Return (x, y) of the center of cell containing provided text 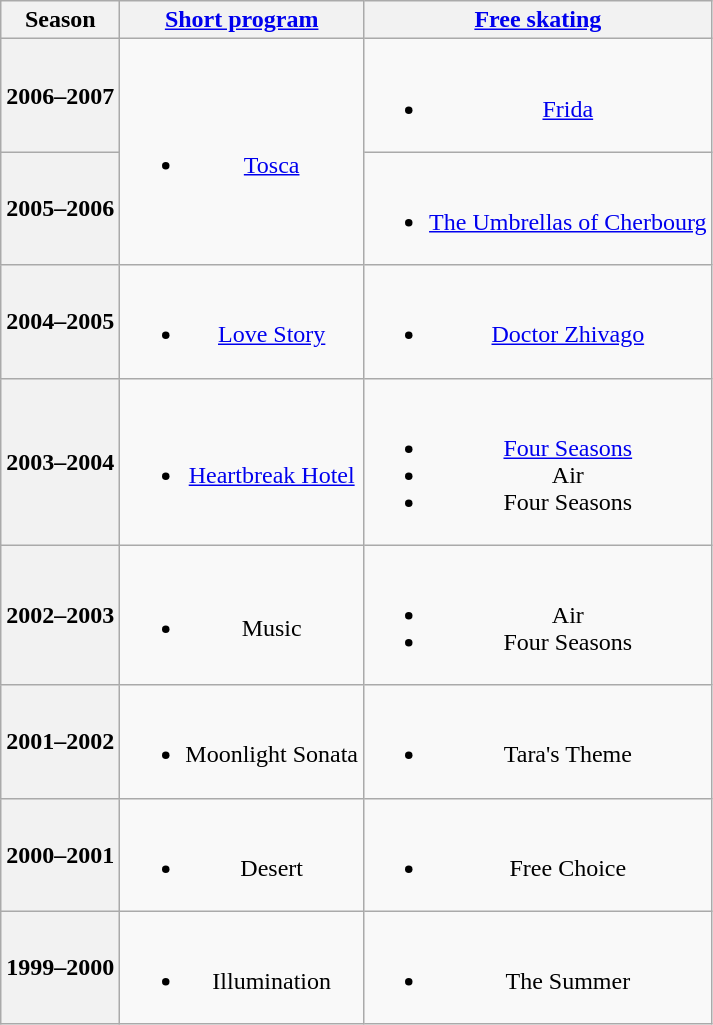
Desert (242, 854)
Moonlight Sonata (242, 742)
Season (60, 20)
Tara's Theme (538, 742)
Music (242, 615)
Doctor Zhivago (538, 322)
Frida (538, 96)
The Summer (538, 968)
Illumination (242, 968)
Tosca (242, 152)
2003–2004 (60, 462)
The Umbrellas of Cherbourg (538, 208)
1999–2000 (60, 968)
Free skating (538, 20)
2001–2002 (60, 742)
Free Choice (538, 854)
2004–2005 (60, 322)
Short program (242, 20)
Four Seasons Air Four Seasons (538, 462)
Heartbreak Hotel (242, 462)
2006–2007 (60, 96)
2002–2003 (60, 615)
Air Four Seasons (538, 615)
2005–2006 (60, 208)
2000–2001 (60, 854)
Love Story (242, 322)
